Output the (X, Y) coordinate of the center of the cell containing the given text.  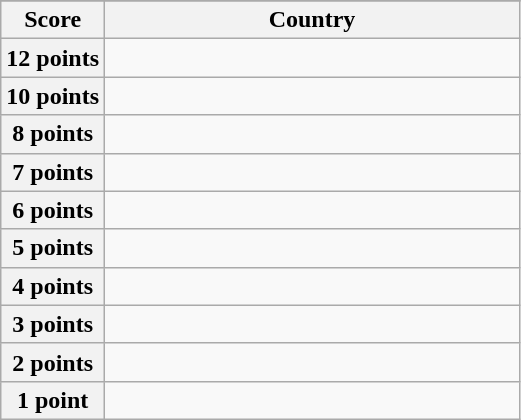
1 point (53, 400)
10 points (53, 96)
2 points (53, 362)
8 points (53, 134)
7 points (53, 172)
4 points (53, 286)
5 points (53, 248)
3 points (53, 324)
Score (53, 20)
6 points (53, 210)
12 points (53, 58)
Country (312, 20)
